Provide the [X, Y] coordinate of the cell's center where the given text is located.  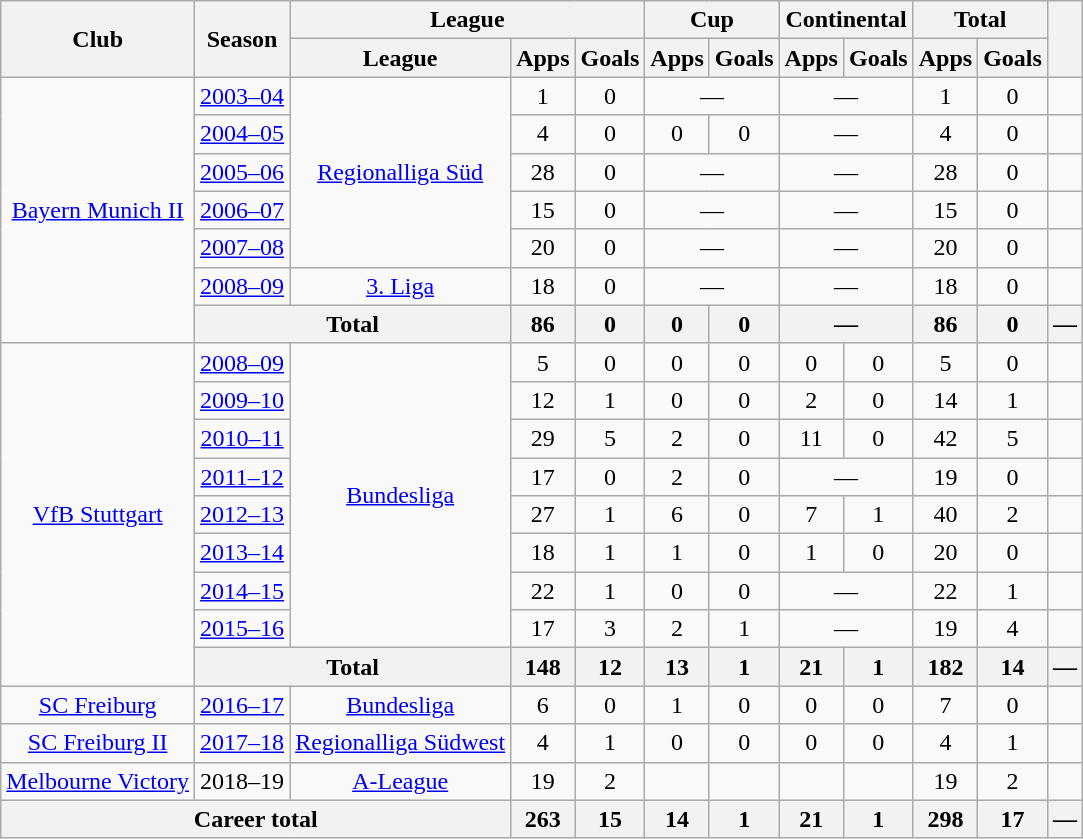
2011–12 [242, 477]
A-League [400, 781]
2007–08 [242, 248]
Season [242, 39]
2003–04 [242, 96]
27 [543, 515]
2012–13 [242, 515]
13 [677, 667]
182 [945, 667]
2009–10 [242, 400]
40 [945, 515]
Continental [846, 20]
2005–06 [242, 172]
148 [543, 667]
Regionalliga Südwest [400, 743]
42 [945, 438]
2004–05 [242, 134]
3. Liga [400, 286]
SC Freiburg II [98, 743]
2017–18 [242, 743]
2010–11 [242, 438]
2016–17 [242, 705]
Melbourne Victory [98, 781]
2015–16 [242, 629]
2018–19 [242, 781]
Club [98, 39]
2013–14 [242, 553]
263 [543, 819]
2014–15 [242, 591]
SC Freiburg [98, 705]
11 [811, 438]
VfB Stuttgart [98, 514]
298 [945, 819]
Regionalliga Süd [400, 172]
2006–07 [242, 210]
Bayern Munich II [98, 210]
29 [543, 438]
3 [610, 629]
Career total [256, 819]
Cup [712, 20]
